For the text-containing cell, return its midpoint in (X, Y) coordinate format. 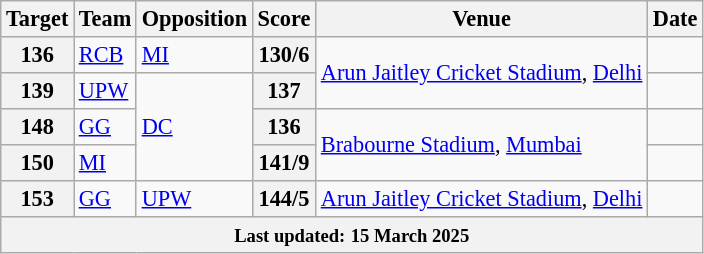
Brabourne Stadium, Mumbai (482, 144)
Venue (482, 19)
137 (284, 90)
148 (38, 126)
Date (676, 19)
153 (38, 198)
144/5 (284, 198)
Last updated: 15 March 2025 (352, 234)
Score (284, 19)
Team (106, 19)
RCB (106, 55)
150 (38, 162)
Opposition (194, 19)
141/9 (284, 162)
130/6 (284, 55)
139 (38, 90)
DC (194, 126)
Target (38, 19)
